Determine the [X, Y] coordinate at the center of the cell enclosing the given text.  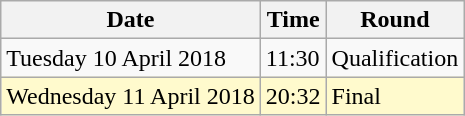
Round [395, 20]
11:30 [293, 58]
Date [131, 20]
20:32 [293, 96]
Time [293, 20]
Final [395, 96]
Qualification [395, 58]
Tuesday 10 April 2018 [131, 58]
Wednesday 11 April 2018 [131, 96]
